Scan for the cell matching the given text and deliver its (x, y) coordinate at center. 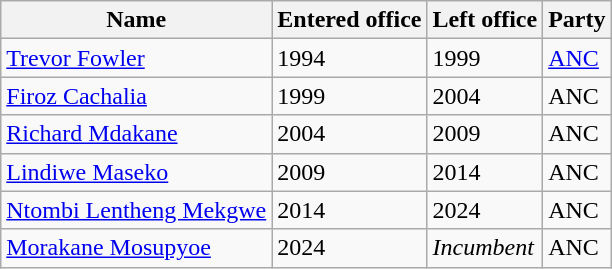
Firoz Cachalia (136, 96)
Trevor Fowler (136, 58)
Name (136, 20)
1994 (350, 58)
Party (577, 20)
Left office (485, 20)
Morakane Mosupyoe (136, 248)
Richard Mdakane (136, 134)
Lindiwe Maseko (136, 172)
Ntombi Lentheng Mekgwe (136, 210)
Entered office (350, 20)
Incumbent (485, 248)
